Locate the cell with the specified text and output its (x, y) center coordinate. 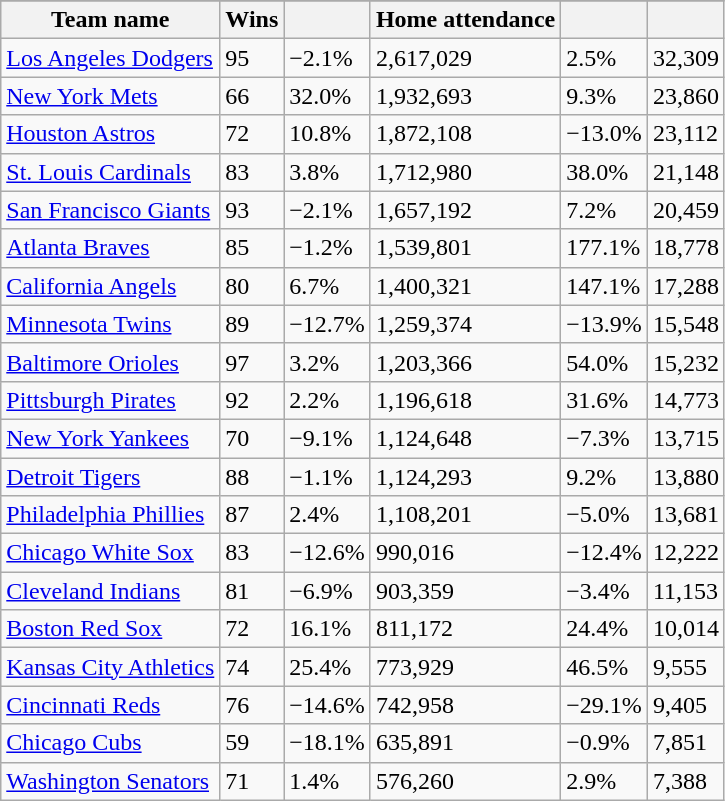
59 (252, 743)
74 (252, 667)
46.5% (604, 667)
−18.1% (328, 743)
7,388 (686, 781)
California Angels (110, 286)
12,222 (686, 553)
1,932,693 (465, 96)
23,860 (686, 96)
14,773 (686, 400)
54.0% (604, 362)
−12.4% (604, 553)
−6.9% (328, 591)
13,681 (686, 515)
−1.2% (328, 248)
−0.9% (604, 743)
76 (252, 705)
811,172 (465, 629)
25.4% (328, 667)
San Francisco Giants (110, 210)
Philadelphia Phillies (110, 515)
1,712,980 (465, 172)
635,891 (465, 743)
Los Angeles Dodgers (110, 58)
2.9% (604, 781)
92 (252, 400)
85 (252, 248)
1,203,366 (465, 362)
13,880 (686, 477)
Cleveland Indians (110, 591)
742,958 (465, 705)
Home attendance (465, 20)
Team name (110, 20)
95 (252, 58)
Houston Astros (110, 134)
93 (252, 210)
−13.0% (604, 134)
9.3% (604, 96)
−14.6% (328, 705)
St. Louis Cardinals (110, 172)
−12.7% (328, 324)
6.7% (328, 286)
Baltimore Orioles (110, 362)
71 (252, 781)
Kansas City Athletics (110, 667)
18,778 (686, 248)
10,014 (686, 629)
773,929 (465, 667)
Chicago Cubs (110, 743)
81 (252, 591)
15,548 (686, 324)
Atlanta Braves (110, 248)
Detroit Tigers (110, 477)
17,288 (686, 286)
32.0% (328, 96)
New York Mets (110, 96)
1,400,321 (465, 286)
80 (252, 286)
70 (252, 438)
−9.1% (328, 438)
7.2% (604, 210)
97 (252, 362)
7,851 (686, 743)
23,112 (686, 134)
1,259,374 (465, 324)
Chicago White Sox (110, 553)
66 (252, 96)
−7.3% (604, 438)
1,196,618 (465, 400)
Cincinnati Reds (110, 705)
9,405 (686, 705)
Pittsburgh Pirates (110, 400)
1,872,108 (465, 134)
1,124,293 (465, 477)
38.0% (604, 172)
−5.0% (604, 515)
1,539,801 (465, 248)
3.2% (328, 362)
Boston Red Sox (110, 629)
31.6% (604, 400)
2.4% (328, 515)
20,459 (686, 210)
1,657,192 (465, 210)
10.8% (328, 134)
88 (252, 477)
Wins (252, 20)
1.4% (328, 781)
−3.4% (604, 591)
New York Yankees (110, 438)
32,309 (686, 58)
−1.1% (328, 477)
2,617,029 (465, 58)
11,153 (686, 591)
147.1% (604, 286)
903,359 (465, 591)
177.1% (604, 248)
15,232 (686, 362)
24.4% (604, 629)
−12.6% (328, 553)
Washington Senators (110, 781)
1,108,201 (465, 515)
2.5% (604, 58)
990,016 (465, 553)
9,555 (686, 667)
1,124,648 (465, 438)
Minnesota Twins (110, 324)
16.1% (328, 629)
−13.9% (604, 324)
87 (252, 515)
21,148 (686, 172)
2.2% (328, 400)
13,715 (686, 438)
3.8% (328, 172)
89 (252, 324)
−29.1% (604, 705)
576,260 (465, 781)
9.2% (604, 477)
